Extract the (x, y) coordinate from the center of the cell holding the provided text.  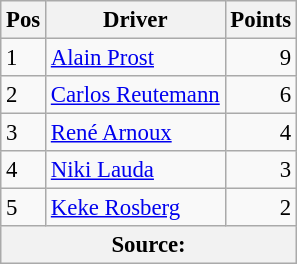
Keke Rosberg (136, 208)
Carlos Reutemann (136, 95)
Driver (136, 20)
6 (260, 95)
Niki Lauda (136, 170)
5 (24, 208)
Alain Prost (136, 58)
Source: (149, 245)
Points (260, 20)
René Arnoux (136, 133)
9 (260, 58)
1 (24, 58)
Pos (24, 20)
